For the text-containing cell, return its midpoint in [x, y] coordinate format. 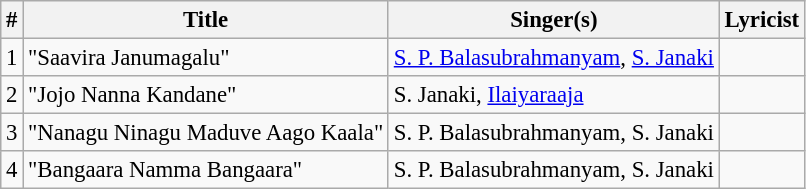
2 [12, 95]
Singer(s) [554, 20]
"Jojo Nanna Kandane" [206, 95]
3 [12, 133]
# [12, 20]
"Nanagu Ninagu Maduve Aago Kaala" [206, 133]
"Bangaara Namma Bangaara" [206, 170]
1 [12, 58]
S. Janaki, Ilaiyaraaja [554, 95]
"Saavira Janumagalu" [206, 58]
4 [12, 170]
Title [206, 20]
Lyricist [762, 20]
